Determine the (X, Y) coordinate at the center of the cell enclosing the given text.  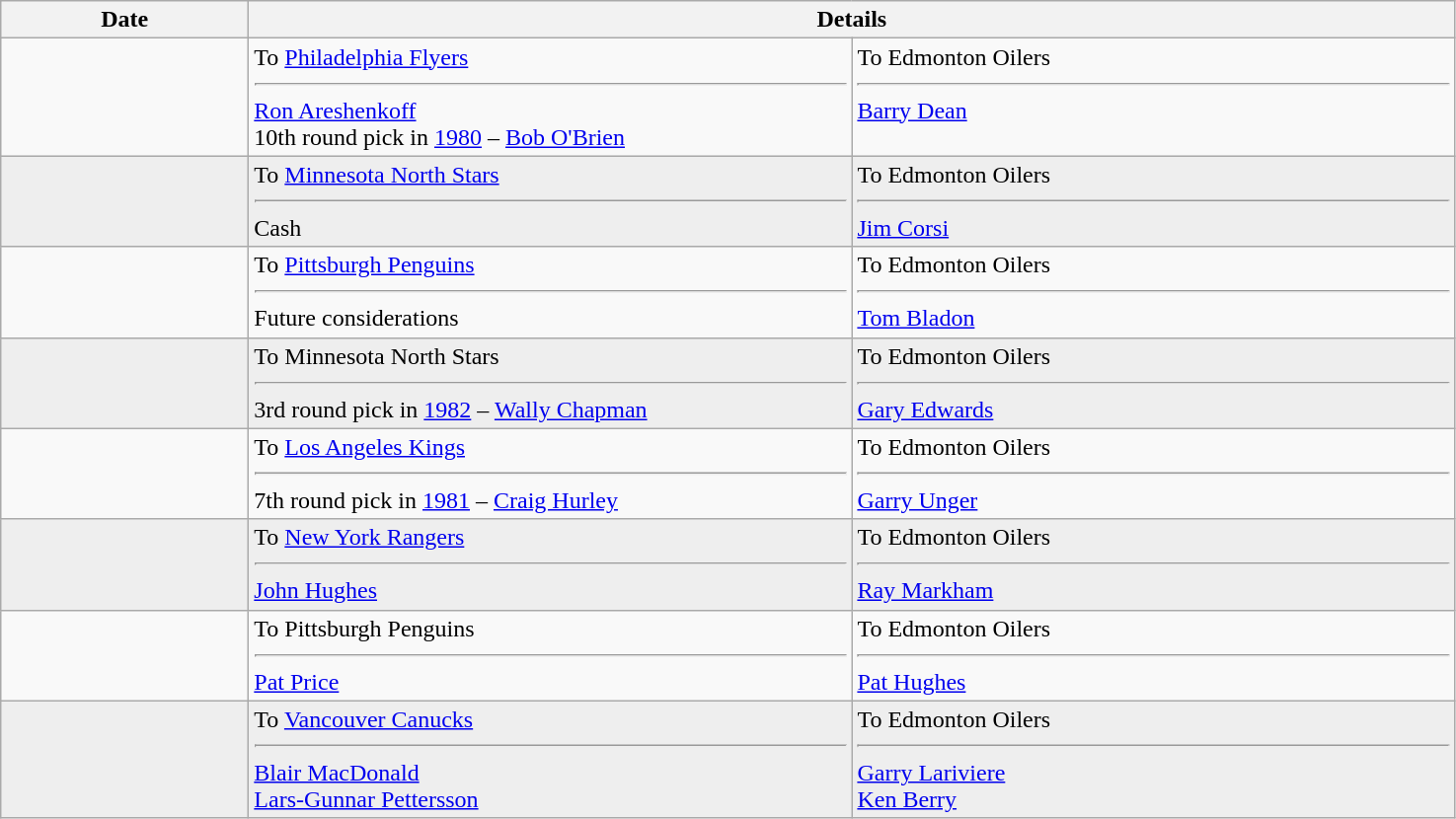
To Vancouver CanucksBlair MacDonaldLars-Gunnar Pettersson (551, 760)
To Edmonton OilersGarry Unger (1153, 474)
To Pittsburgh PenguinsPat Price (551, 655)
To Pittsburgh PenguinsFuture considerations (551, 292)
To New York RangersJohn Hughes (551, 564)
To Minnesota North Stars3rd round pick in 1982 – Wally Chapman (551, 383)
To Edmonton OilersJim Corsi (1153, 201)
Details (852, 20)
To Edmonton OilersGary Edwards (1153, 383)
To Edmonton OilersBarry Dean (1153, 97)
To Edmonton OilersRay Markham (1153, 564)
To Los Angeles Kings7th round pick in 1981 – Craig Hurley (551, 474)
To Edmonton OilersTom Bladon (1153, 292)
To Minnesota North StarsCash (551, 201)
To Edmonton OilersGarry LariviereKen Berry (1153, 760)
Date (124, 20)
To Philadelphia FlyersRon Areshenkoff10th round pick in 1980 – Bob O'Brien (551, 97)
To Edmonton OilersPat Hughes (1153, 655)
